Detect which cell encompasses the target text, then output its [X, Y] center coordinate. 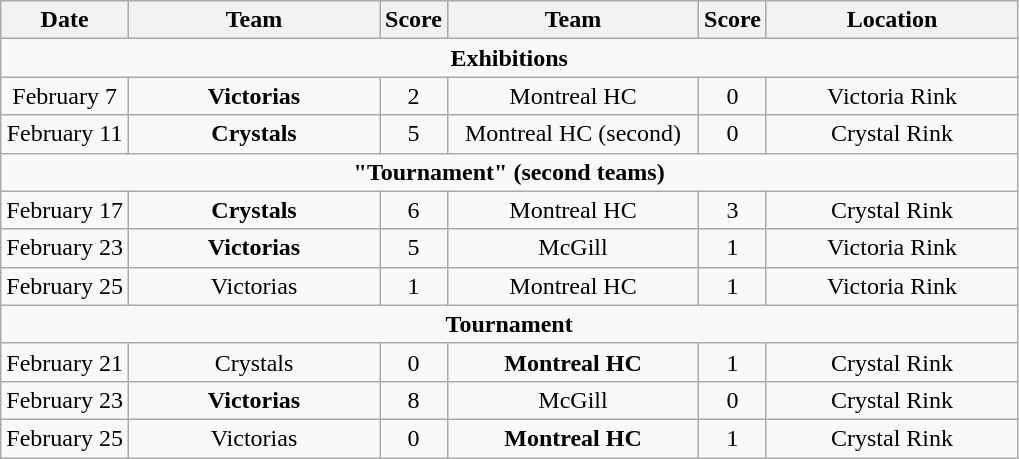
6 [414, 210]
Exhibitions [510, 58]
Tournament [510, 324]
February 7 [65, 96]
February 21 [65, 362]
Montreal HC (second) [572, 134]
2 [414, 96]
February 11 [65, 134]
February 17 [65, 210]
Location [892, 20]
3 [733, 210]
8 [414, 400]
Date [65, 20]
"Tournament" (second teams) [510, 172]
